For the text-containing cell, return its midpoint in (X, Y) coordinate format. 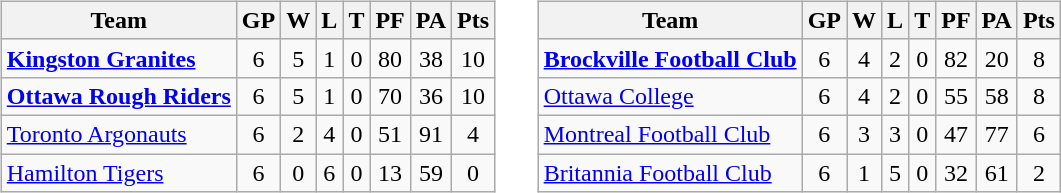
13 (390, 173)
Kingston Granites (118, 58)
Toronto Argonauts (118, 134)
Brockville Football Club (670, 58)
Hamilton Tigers (118, 173)
32 (956, 173)
58 (996, 96)
82 (956, 58)
61 (996, 173)
20 (996, 58)
38 (430, 58)
51 (390, 134)
70 (390, 96)
Montreal Football Club (670, 134)
59 (430, 173)
80 (390, 58)
91 (430, 134)
Ottawa Rough Riders (118, 96)
77 (996, 134)
55 (956, 96)
Britannia Football Club (670, 173)
Ottawa College (670, 96)
47 (956, 134)
36 (430, 96)
